Detect which cell encompasses the target text, then output its (x, y) center coordinate. 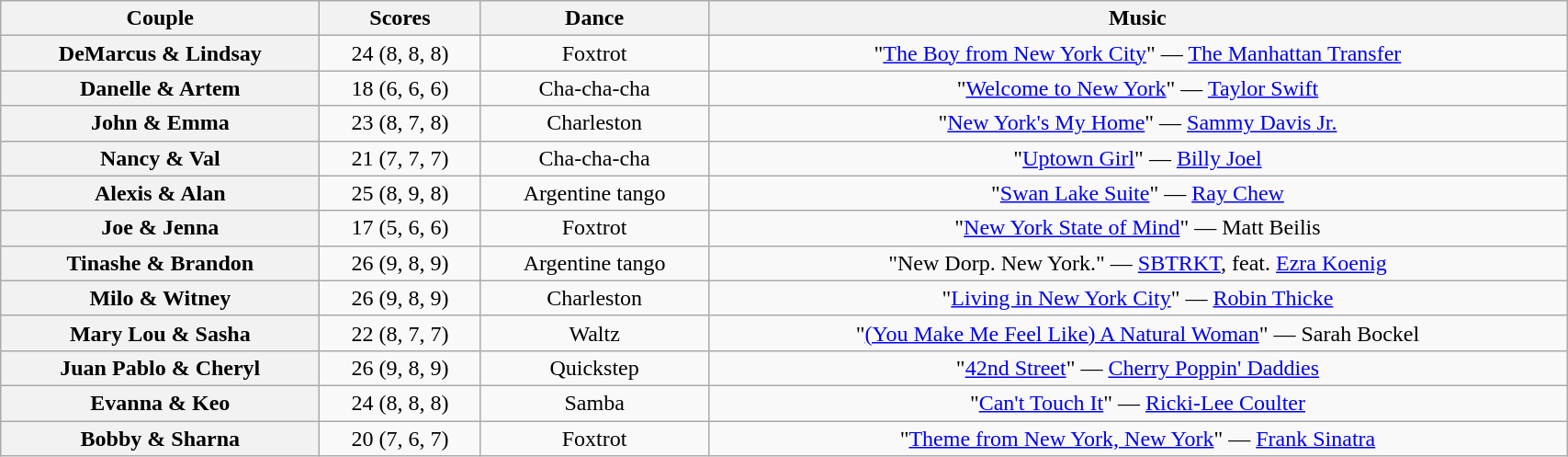
25 (8, 9, 8) (400, 193)
"Uptown Girl" — Billy Joel (1137, 158)
Samba (594, 403)
"(You Make Me Feel Like) A Natural Woman" — Sarah Bockel (1137, 333)
"The Boy from New York City" — The Manhattan Transfer (1137, 53)
"Can't Touch It" — Ricki-Lee Coulter (1137, 403)
Danelle & Artem (160, 88)
"New Dorp. New York." — SBTRKT, feat. Ezra Koenig (1137, 263)
17 (5, 6, 6) (400, 228)
"Living in New York City" — Robin Thicke (1137, 298)
"Swan Lake Suite" — Ray Chew (1137, 193)
"Welcome to New York" — Taylor Swift (1137, 88)
Quickstep (594, 368)
"New York State of Mind" — Matt Beilis (1137, 228)
John & Emma (160, 123)
Music (1137, 18)
Scores (400, 18)
22 (8, 7, 7) (400, 333)
Milo & Witney (160, 298)
21 (7, 7, 7) (400, 158)
Couple (160, 18)
DeMarcus & Lindsay (160, 53)
Dance (594, 18)
20 (7, 6, 7) (400, 439)
Mary Lou & Sasha (160, 333)
Waltz (594, 333)
Joe & Jenna (160, 228)
Juan Pablo & Cheryl (160, 368)
Nancy & Val (160, 158)
18 (6, 6, 6) (400, 88)
"42nd Street" — Cherry Poppin' Daddies (1137, 368)
Bobby & Sharna (160, 439)
Tinashe & Brandon (160, 263)
Alexis & Alan (160, 193)
Evanna & Keo (160, 403)
23 (8, 7, 8) (400, 123)
"Theme from New York, New York" — Frank Sinatra (1137, 439)
"New York's My Home" — Sammy Davis Jr. (1137, 123)
